Return the [X, Y] coordinate for the center point of the cell that contains the specified text.  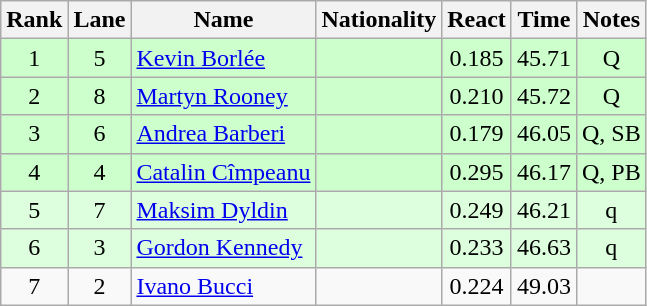
Name [224, 20]
0.179 [477, 134]
Q, SB [611, 134]
0.233 [477, 248]
Nationality [379, 20]
React [477, 20]
0.185 [477, 58]
8 [100, 96]
49.03 [544, 286]
Ivano Bucci [224, 286]
1 [34, 58]
Notes [611, 20]
45.71 [544, 58]
46.21 [544, 210]
0.295 [477, 172]
0.224 [477, 286]
46.05 [544, 134]
Andrea Barberi [224, 134]
0.249 [477, 210]
45.72 [544, 96]
0.210 [477, 96]
Time [544, 20]
Q, PB [611, 172]
Lane [100, 20]
Martyn Rooney [224, 96]
Kevin Borlée [224, 58]
Maksim Dyldin [224, 210]
Catalin Cîmpeanu [224, 172]
Rank [34, 20]
46.17 [544, 172]
46.63 [544, 248]
Gordon Kennedy [224, 248]
